Find where the given text appears and provide that cell's center as (x, y) coordinate. 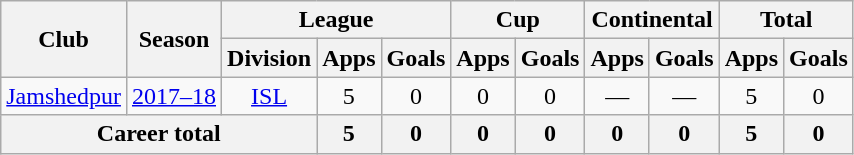
Division (270, 58)
2017–18 (174, 96)
Total (786, 20)
Continental (652, 20)
ISL (270, 96)
League (336, 20)
Cup (518, 20)
Season (174, 39)
Jamshedpur (64, 96)
Club (64, 39)
Career total (159, 134)
